Extract the [X, Y] coordinate from the center of the cell holding the provided text.  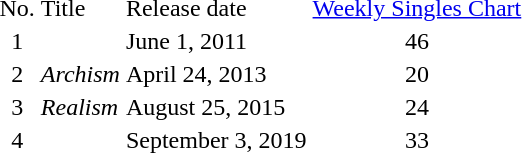
Realism [80, 107]
April 24, 2013 [216, 74]
Archism [80, 74]
June 1, 2011 [216, 41]
August 25, 2015 [216, 107]
